Determine the (x, y) coordinate at the center of the cell enclosing the given text.  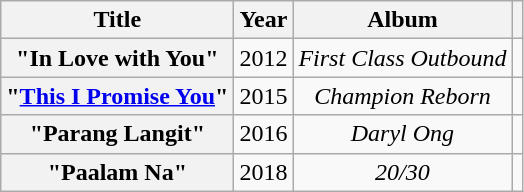
2016 (264, 134)
"Paalam Na" (118, 172)
First Class Outbound (402, 58)
Daryl Ong (402, 134)
"Parang Langit" (118, 134)
20/30 (402, 172)
"In Love with You" (118, 58)
2018 (264, 172)
Title (118, 20)
Champion Reborn (402, 96)
2015 (264, 96)
Album (402, 20)
Year (264, 20)
2012 (264, 58)
"This I Promise You" (118, 96)
